Find where the given text appears and provide that cell's center as [X, Y] coordinate. 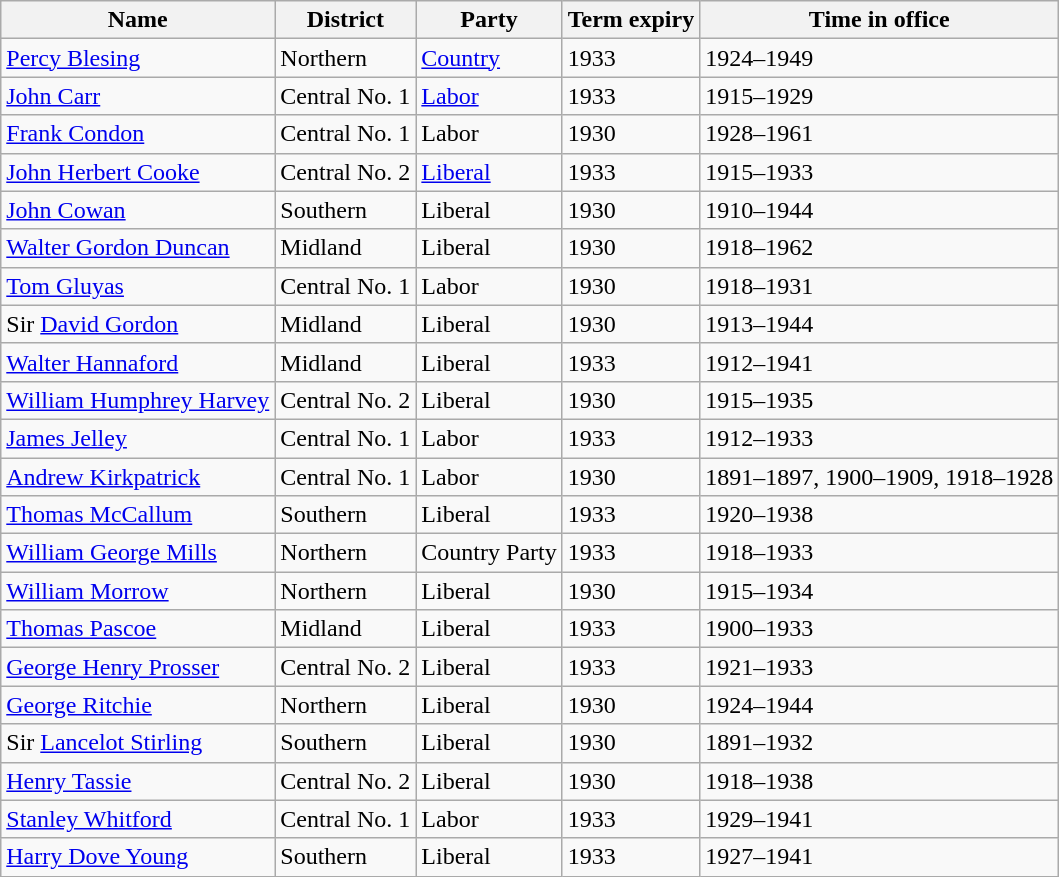
1924–1949 [880, 58]
1921–1933 [880, 667]
1918–1933 [880, 553]
1912–1933 [880, 438]
1912–1941 [880, 362]
Party [489, 20]
Country Party [489, 553]
1920–1938 [880, 515]
1900–1933 [880, 629]
John Cowan [138, 210]
John Carr [138, 96]
1929–1941 [880, 819]
Thomas Pascoe [138, 629]
Name [138, 20]
Stanley Whitford [138, 819]
George Ritchie [138, 705]
Frank Condon [138, 134]
1913–1944 [880, 324]
1910–1944 [880, 210]
District [346, 20]
Walter Hannaford [138, 362]
Harry Dove Young [138, 857]
1915–1929 [880, 96]
1928–1961 [880, 134]
Henry Tassie [138, 781]
1927–1941 [880, 857]
1891–1932 [880, 743]
1918–1962 [880, 248]
Sir David Gordon [138, 324]
1915–1935 [880, 400]
Time in office [880, 20]
William Humphrey Harvey [138, 400]
Country [489, 58]
1918–1931 [880, 286]
Walter Gordon Duncan [138, 248]
1915–1933 [880, 172]
Sir Lancelot Stirling [138, 743]
1924–1944 [880, 705]
John Herbert Cooke [138, 172]
1915–1934 [880, 591]
William Morrow [138, 591]
Thomas McCallum [138, 515]
1918–1938 [880, 781]
William George Mills [138, 553]
Term expiry [630, 20]
James Jelley [138, 438]
George Henry Prosser [138, 667]
Tom Gluyas [138, 286]
Percy Blesing [138, 58]
1891–1897, 1900–1909, 1918–1928 [880, 477]
Andrew Kirkpatrick [138, 477]
